From the cell containing the given text, extract its center point as (x, y) coordinate. 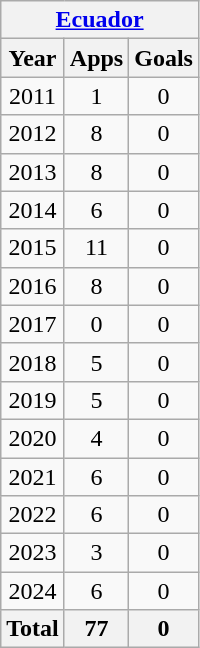
77 (96, 629)
2018 (33, 362)
2023 (33, 553)
Ecuador (100, 20)
Goals (164, 58)
2016 (33, 286)
2012 (33, 134)
2020 (33, 438)
2021 (33, 477)
2024 (33, 591)
2019 (33, 400)
2022 (33, 515)
3 (96, 553)
2013 (33, 172)
Apps (96, 58)
1 (96, 96)
2015 (33, 248)
2014 (33, 210)
4 (96, 438)
2017 (33, 324)
2011 (33, 96)
11 (96, 248)
Total (33, 629)
Year (33, 58)
